Search for the cell housing the specified text and yield its (X, Y) center coordinate. 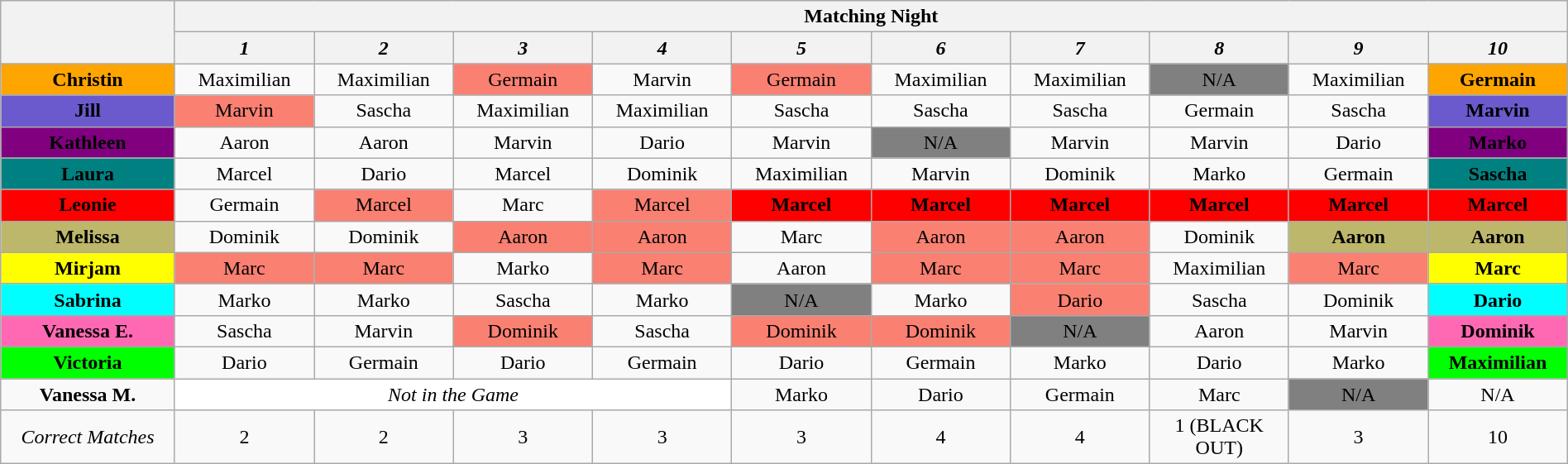
8 (1219, 48)
Laura (88, 174)
5 (801, 48)
Correct Matches (88, 437)
Jill (88, 111)
Vanessa E. (88, 331)
1 (BLACK OUT) (1219, 437)
Not in the Game (453, 395)
Christin (88, 79)
Melissa (88, 237)
Mirjam (88, 268)
7 (1080, 48)
9 (1358, 48)
1 (244, 48)
6 (940, 48)
Victoria (88, 362)
Matching Night (871, 17)
Sabrina (88, 299)
Leonie (88, 205)
Vanessa M. (88, 395)
Kathleen (88, 142)
